Detect which cell encompasses the target text, then output its [X, Y] center coordinate. 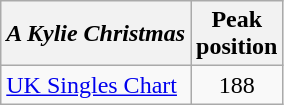
UK Singles Chart [96, 85]
188 [237, 85]
A Kylie Christmas [96, 34]
Peakposition [237, 34]
